Pinpoint the cell where the given text exists, returning its [x, y] midpoint coordinate. 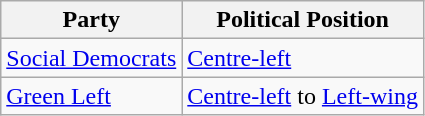
Centre-left [303, 58]
Political Position [303, 20]
Green Left [92, 96]
Party [92, 20]
Social Democrats [92, 58]
Centre-left to Left-wing [303, 96]
